Pinpoint the cell where the given text exists, returning its [x, y] midpoint coordinate. 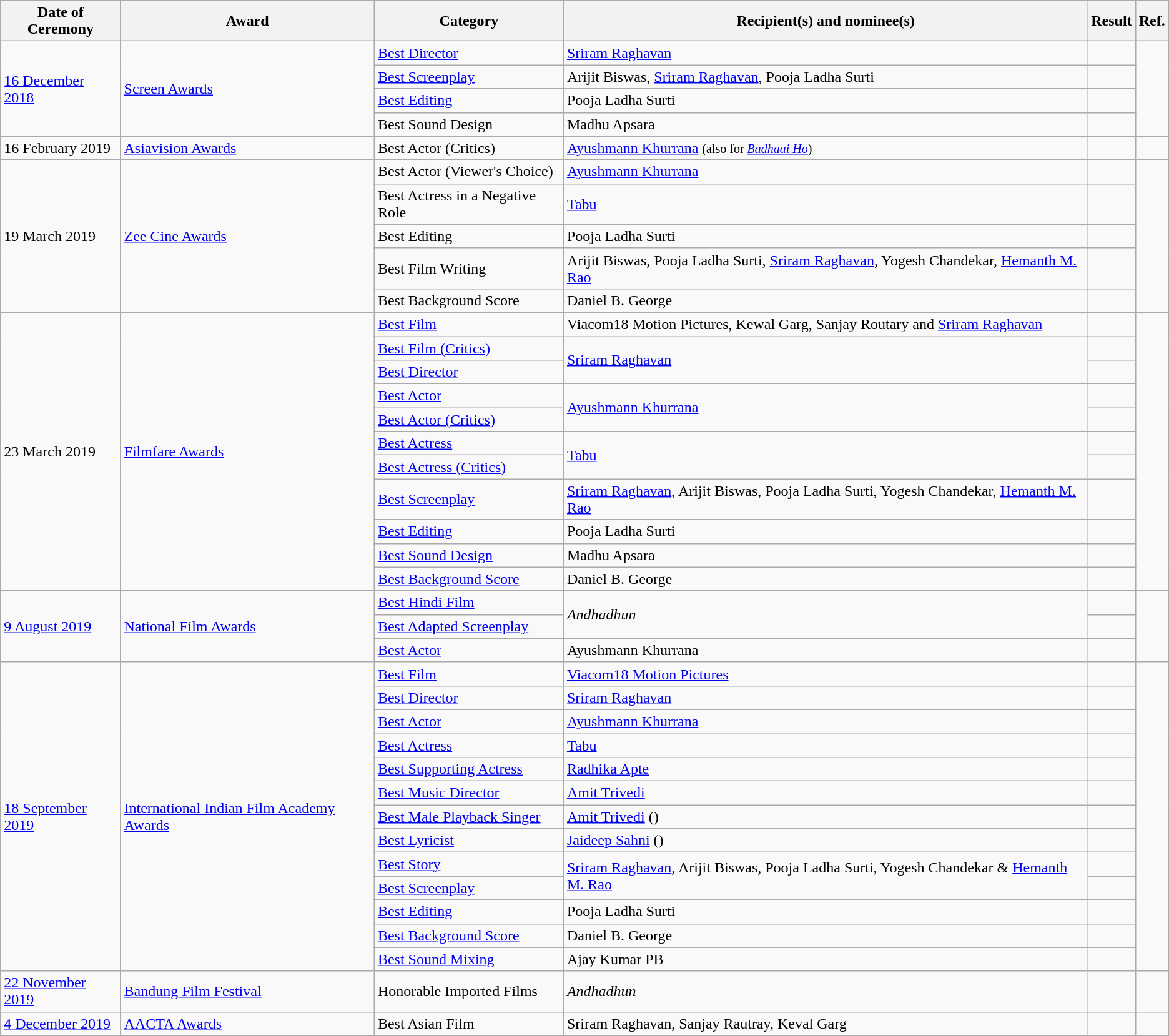
National Film Awards [247, 626]
Best Adapted Screenplay [468, 626]
19 March 2019 [61, 236]
Ref. [1152, 21]
Filmfare Awards [247, 451]
Best Story [468, 864]
Best Asian Film [468, 1024]
Arijit Biswas, Sriram Raghavan, Pooja Ladha Surti [826, 77]
Sriram Raghavan, Arijit Biswas, Pooja Ladha Surti, Yogesh Chandekar & Hemanth M. Rao [826, 876]
Best Film (Critics) [468, 348]
Arijit Biswas, Pooja Ladha Surti, Sriram Raghavan, Yogesh Chandekar, Hemanth M. Rao [826, 269]
Date of Ceremony [61, 21]
Ajay Kumar PB [826, 959]
Screen Awards [247, 89]
Sriram Raghavan, Arijit Biswas, Pooja Ladha Surti, Yogesh Chandekar, Hemanth M. Rao [826, 500]
9 August 2019 [61, 626]
18 September 2019 [61, 817]
Asiavision Awards [247, 148]
Bandung Film Festival [247, 992]
Best Male Playback Singer [468, 817]
Zee Cine Awards [247, 236]
Radhika Apte [826, 769]
Best Hindi Film [468, 603]
16 December 2018 [61, 89]
22 November 2019 [61, 992]
Amit Trivedi () [826, 817]
Jaideep Sahni () [826, 841]
Category [468, 21]
Viacom18 Motion Pictures, Kewal Garg, Sanjay Routary and Sriram Raghavan [826, 324]
23 March 2019 [61, 451]
Result [1112, 21]
4 December 2019 [61, 1024]
Best Music Director [468, 793]
AACTA Awards [247, 1024]
Amit Trivedi [826, 793]
Sriram Raghavan, Sanjay Rautray, Keval Garg [826, 1024]
16 February 2019 [61, 148]
Best Lyricist [468, 841]
Best Film Writing [468, 269]
Best Supporting Actress [468, 769]
Best Actress in a Negative Role [468, 204]
Best Sound Mixing [468, 959]
Best Actor (Viewer's Choice) [468, 172]
Ayushmann Khurrana (also for Badhaai Ho) [826, 148]
Award [247, 21]
International Indian Film Academy Awards [247, 817]
Best Actress (Critics) [468, 467]
Viacom18 Motion Pictures [826, 674]
Honorable Imported Films [468, 992]
Recipient(s) and nominee(s) [826, 21]
